Search for the cell housing the specified text and yield its [X, Y] center coordinate. 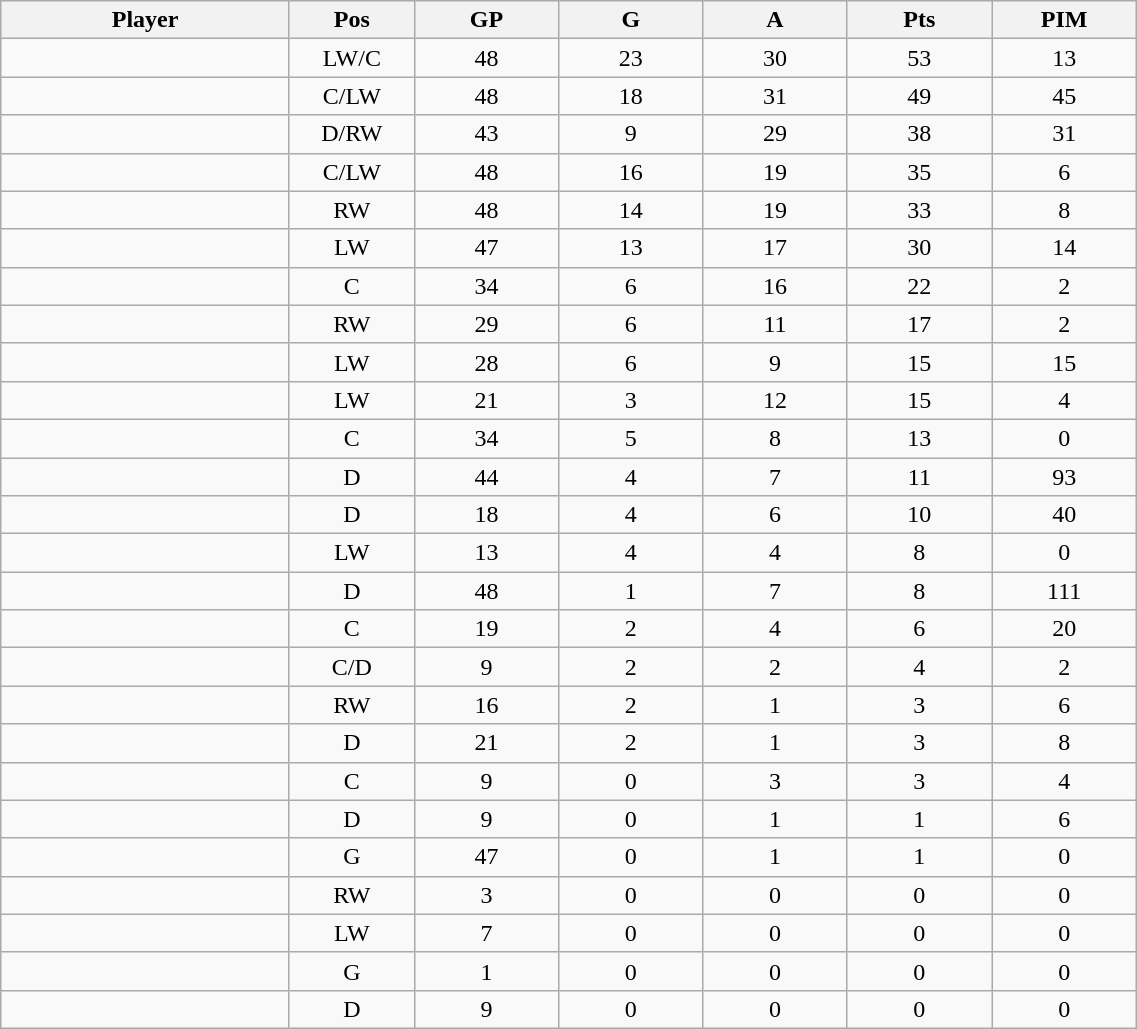
28 [486, 362]
35 [919, 172]
GP [486, 20]
LW/C [352, 58]
93 [1064, 477]
A [775, 20]
Pos [352, 20]
40 [1064, 515]
Pts [919, 20]
PIM [1064, 20]
Player [146, 20]
45 [1064, 96]
10 [919, 515]
23 [631, 58]
111 [1064, 591]
33 [919, 210]
D/RW [352, 134]
38 [919, 134]
43 [486, 134]
44 [486, 477]
12 [775, 400]
22 [919, 286]
C/D [352, 667]
5 [631, 438]
53 [919, 58]
20 [1064, 629]
49 [919, 96]
